Detect which cell encompasses the target text, then output its [x, y] center coordinate. 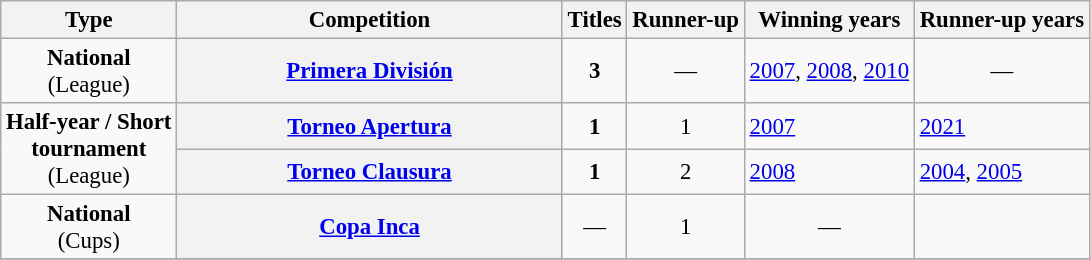
Torneo Clausura [370, 172]
Half-year / Shorttournament(League) [89, 149]
Competition [370, 20]
Copa Inca [370, 228]
3 [594, 72]
Primera División [370, 72]
Type [89, 20]
Titles [594, 20]
National(Cups) [89, 228]
2004, 2005 [1002, 172]
Winning years [829, 20]
2007 [829, 126]
2021 [1002, 126]
Runner-up [686, 20]
Runner-up years [1002, 20]
Torneo Apertura [370, 126]
2 [686, 172]
2007, 2008, 2010 [829, 72]
2008 [829, 172]
National(League) [89, 72]
